Return the [X, Y] coordinate for the center point of the cell that contains the specified text.  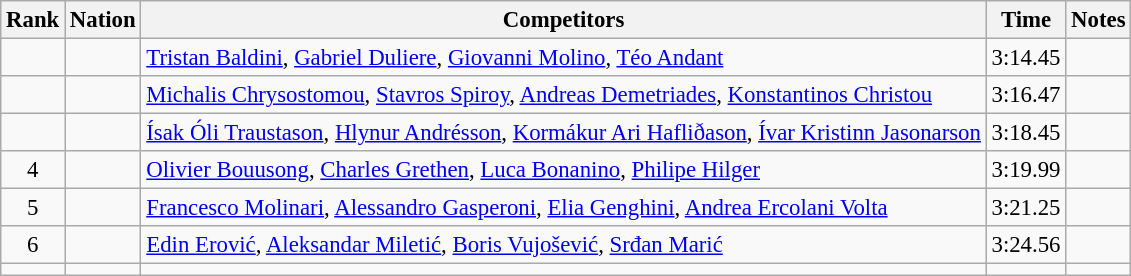
5 [33, 208]
Time [1026, 20]
Nation [103, 20]
Edin Erović, Aleksandar Miletić, Boris Vujošević, Srđan Marić [564, 245]
Notes [1098, 20]
3:14.45 [1026, 58]
Olivier Bouusong, Charles Grethen, Luca Bonanino, Philipe Hilger [564, 170]
4 [33, 170]
Rank [33, 20]
Tristan Baldini, Gabriel Duliere, Giovanni Molino, Téo Andant [564, 58]
Ísak Óli Traustason, Hlynur Andrésson, Kormákur Ari Hafliðason, Ívar Kristinn Jasonarson [564, 133]
3:21.25 [1026, 208]
Francesco Molinari, Alessandro Gasperoni, Elia Genghini, Andrea Ercolani Volta [564, 208]
6 [33, 245]
3:19.99 [1026, 170]
Michalis Chrysostomou, Stavros Spiroy, Andreas Demetriades, Konstantinos Christou [564, 95]
3:16.47 [1026, 95]
3:24.56 [1026, 245]
Competitors [564, 20]
3:18.45 [1026, 133]
